Return (X, Y) of the center of cell containing provided text 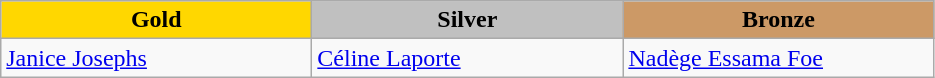
Silver (468, 20)
Gold (156, 20)
Bronze (778, 20)
Céline Laporte (468, 58)
Janice Josephs (156, 58)
Nadège Essama Foe (778, 58)
